Search for the cell housing the specified text and yield its (x, y) center coordinate. 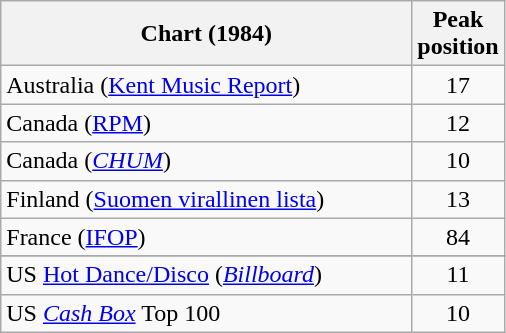
12 (458, 123)
11 (458, 275)
17 (458, 85)
Canada (RPM) (206, 123)
France (IFOP) (206, 237)
US Hot Dance/Disco (Billboard) (206, 275)
Australia (Kent Music Report) (206, 85)
Canada (CHUM) (206, 161)
Peakposition (458, 34)
Finland (Suomen virallinen lista) (206, 199)
US Cash Box Top 100 (206, 313)
13 (458, 199)
Chart (1984) (206, 34)
84 (458, 237)
